Locate the cell with the specified text and output its (X, Y) center coordinate. 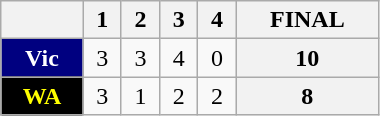
10 (307, 58)
8 (307, 96)
0 (217, 58)
FINAL (307, 20)
WA (42, 96)
Vic (42, 58)
